Search for the cell housing the specified text and yield its (X, Y) center coordinate. 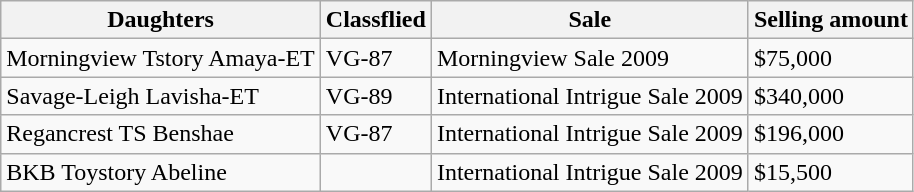
Daughters (161, 20)
$75,000 (830, 58)
Savage-Leigh Lavisha-ET (161, 96)
BKB Toystory Abeline (161, 172)
Morningview Sale 2009 (590, 58)
$15,500 (830, 172)
Selling amount (830, 20)
$340,000 (830, 96)
VG-89 (376, 96)
Classflied (376, 20)
Regancrest TS Benshae (161, 134)
Sale (590, 20)
$196,000 (830, 134)
Morningview Tstory Amaya-ET (161, 58)
